Return [x, y] of the center of cell containing provided text 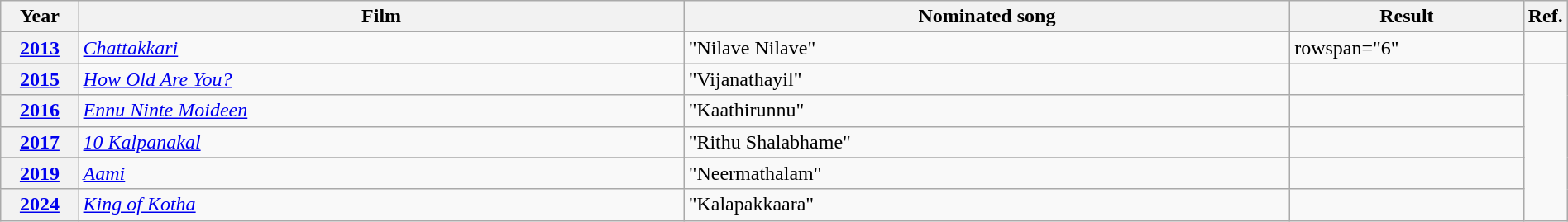
"Rithu Shalabhame" [987, 142]
2017 [40, 142]
2013 [40, 48]
Chattakkari [381, 48]
Nominated song [987, 17]
10 Kalpanakal [381, 142]
How Old Are You? [381, 79]
2015 [40, 79]
"Kalapakkaara" [987, 205]
Result [1408, 17]
Year [40, 17]
King of Kotha [381, 205]
Film [381, 17]
rowspan="6" [1408, 48]
"Nilave Nilave" [987, 48]
Ennu Ninte Moideen [381, 111]
Aami [381, 173]
"Neermathalam" [987, 173]
2019 [40, 173]
"Vijanathayil" [987, 79]
"Kaathirunnu" [987, 111]
2024 [40, 205]
Ref. [1545, 17]
2016 [40, 111]
